Return the (x, y) coordinate for the center point of the cell that contains the specified text.  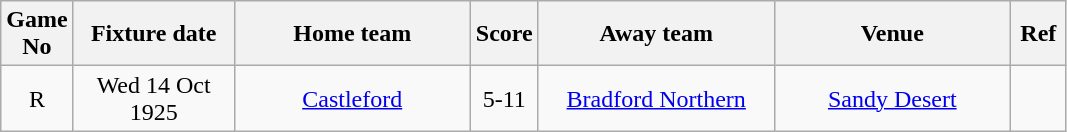
Venue (892, 34)
Game No (37, 34)
Sandy Desert (892, 98)
Bradford Northern (656, 98)
Wed 14 Oct 1925 (154, 98)
Castleford (352, 98)
5-11 (504, 98)
Away team (656, 34)
Home team (352, 34)
Ref (1038, 34)
Fixture date (154, 34)
Score (504, 34)
R (37, 98)
